Return the (x, y) coordinate for the center point of the cell that contains the specified text.  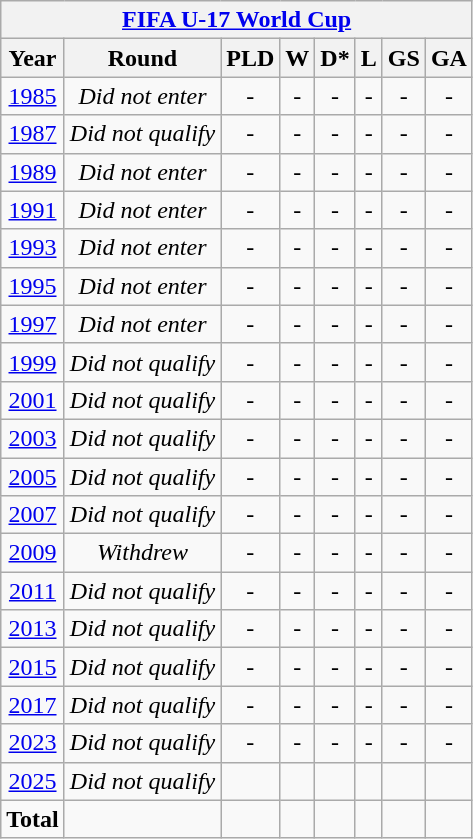
2017 (33, 705)
D* (335, 58)
Round (142, 58)
1999 (33, 362)
2005 (33, 477)
Total (33, 819)
1997 (33, 324)
2003 (33, 438)
GA (448, 58)
FIFA U-17 World Cup (237, 20)
Withdrew (142, 553)
2001 (33, 400)
2015 (33, 667)
GS (404, 58)
2025 (33, 781)
1985 (33, 96)
W (298, 58)
2023 (33, 743)
2009 (33, 553)
1987 (33, 134)
PLD (250, 58)
Year (33, 58)
L (368, 58)
1991 (33, 210)
1993 (33, 248)
2011 (33, 591)
2007 (33, 515)
1995 (33, 286)
1989 (33, 172)
2013 (33, 629)
